From the cell containing the given text, extract its center point as (x, y) coordinate. 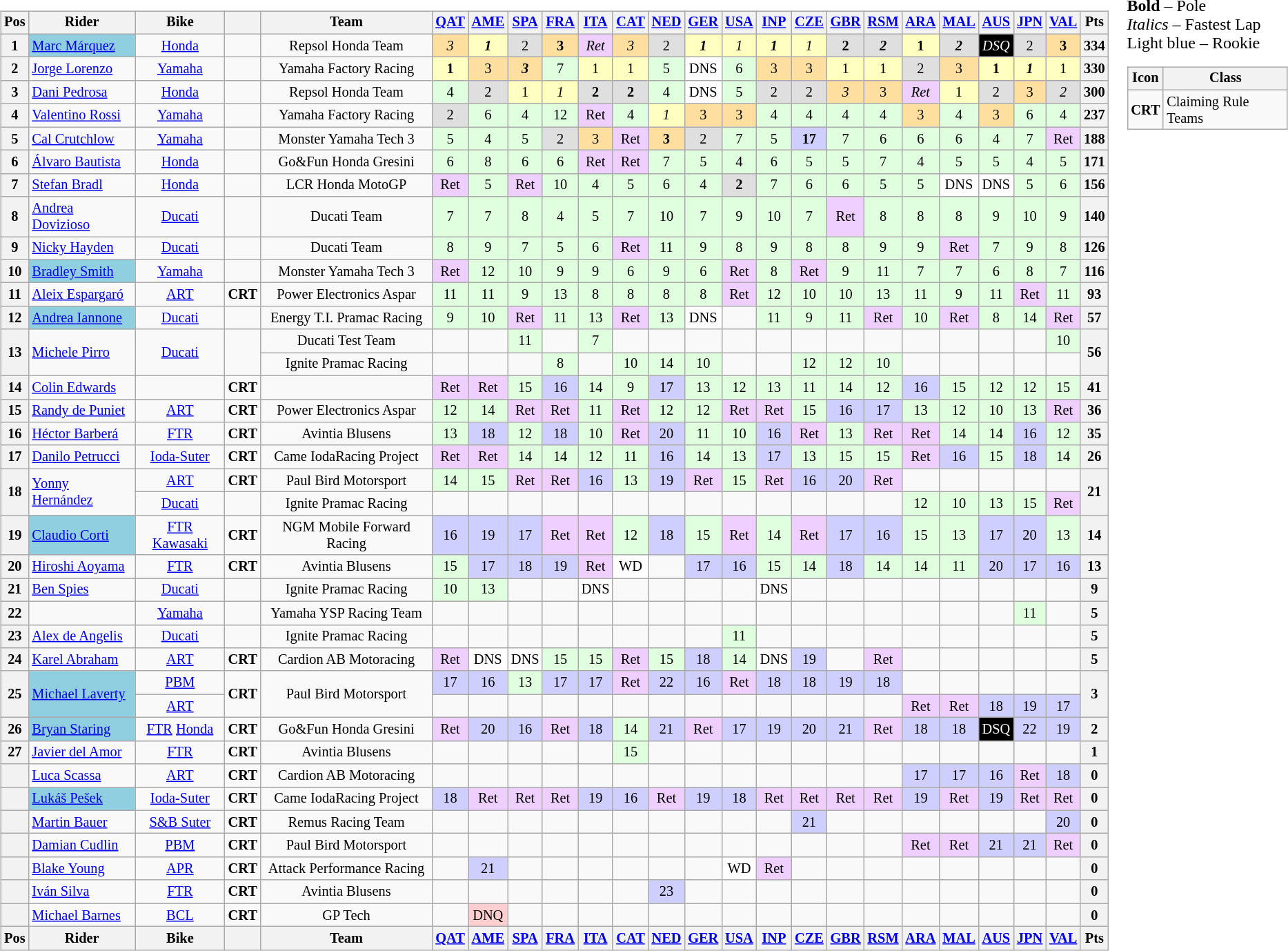
300 (1094, 92)
Aleix Espargaró (81, 295)
Hiroshi Aoyama (81, 567)
Lukáš Pešek (81, 799)
FTR Honda (180, 729)
Michael Laverty (81, 694)
Blake Young (81, 869)
41 (1094, 387)
Ben Spies (81, 590)
DNQ (488, 915)
35 (1094, 434)
Icon (1145, 79)
27 (14, 752)
Bradley Smith (81, 271)
188 (1094, 139)
Cal Crutchlow (81, 139)
Valentino Rossi (81, 115)
Karel Abraham (81, 660)
Andrea Dovizioso (81, 217)
Luca Scassa (81, 776)
Dani Pedrosa (81, 92)
Nicky Hayden (81, 248)
Ducati Test Team (346, 341)
156 (1094, 185)
334 (1094, 46)
Bryan Staring (81, 729)
Yamaha YSP Racing Team (346, 613)
Class (1225, 79)
93 (1094, 295)
140 (1094, 217)
GP Tech (346, 915)
Martin Bauer (81, 822)
Remus Racing Team (346, 822)
Andrea Iannone (81, 318)
Attack Performance Racing (346, 869)
Randy de Puniet (81, 411)
S&B Suter (180, 822)
Stefan Bradl (81, 185)
Álvaro Bautista (81, 162)
57 (1094, 318)
Michele Pirro (81, 352)
126 (1094, 248)
NGM Mobile Forward Racing (346, 535)
Héctor Barberá (81, 434)
24 (14, 660)
Marc Márquez (81, 46)
Colin Edwards (81, 387)
Jorge Lorenzo (81, 69)
Javier del Amor (81, 752)
BCL (180, 915)
36 (1094, 411)
56 (1094, 352)
Energy T.I. Pramac Racing (346, 318)
LCR Honda MotoGP (346, 185)
116 (1094, 271)
171 (1094, 162)
FTR Kawasaki (180, 535)
Michael Barnes (81, 915)
Danilo Petrucci (81, 457)
APR (180, 869)
330 (1094, 69)
Yonny Hernández (81, 491)
Claudio Corti (81, 535)
Alex de Angelis (81, 636)
25 (14, 694)
Damian Cudlin (81, 845)
Iván Silva (81, 892)
Claiming Rule Teams (1225, 110)
237 (1094, 115)
